Determine the (x, y) coordinate at the center of the cell enclosing the given text.  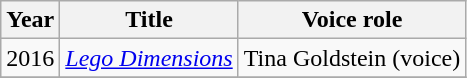
Title (149, 20)
Lego Dimensions (149, 58)
Tina Goldstein (voice) (352, 58)
Voice role (352, 20)
Year (30, 20)
2016 (30, 58)
